Provide the (X, Y) coordinate of the cell's center where the given text is located.  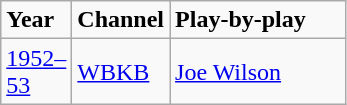
Channel (121, 20)
Joe Wilson (258, 72)
Year (36, 20)
WBKB (121, 72)
Play-by-play (258, 20)
1952–53 (36, 72)
